Detect which cell encompasses the target text, then output its [x, y] center coordinate. 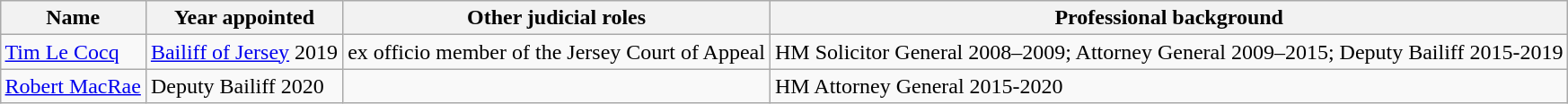
HM Solicitor General 2008–2009; Attorney General 2009–2015; Deputy Bailiff 2015-2019 [1168, 52]
Robert MacRae [73, 86]
Year appointed [244, 18]
Tim Le Cocq [73, 52]
HM Attorney General 2015-2020 [1168, 86]
Deputy Bailiff 2020 [244, 86]
Bailiff of Jersey 2019 [244, 52]
ex officio member of the Jersey Court of Appeal [557, 52]
Other judicial roles [557, 18]
Name [73, 18]
Professional background [1168, 18]
